For the text-containing cell, return its midpoint in (X, Y) coordinate format. 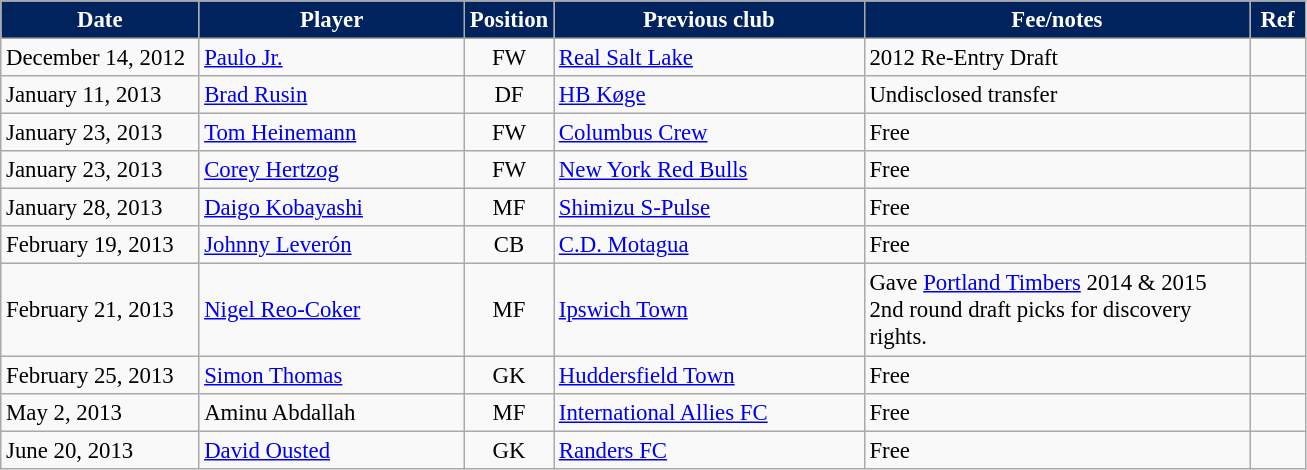
Tom Heinemann (332, 133)
Previous club (710, 20)
New York Red Bulls (710, 170)
Paulo Jr. (332, 58)
Simon Thomas (332, 375)
January 28, 2013 (100, 208)
Fee/notes (1057, 20)
Date (100, 20)
Aminu Abdallah (332, 412)
May 2, 2013 (100, 412)
December 14, 2012 (100, 58)
Brad Rusin (332, 95)
Ipswich Town (710, 310)
June 20, 2013 (100, 450)
Position (508, 20)
Player (332, 20)
Huddersfield Town (710, 375)
February 25, 2013 (100, 375)
Shimizu S-Pulse (710, 208)
Nigel Reo-Coker (332, 310)
Daigo Kobayashi (332, 208)
Johnny Leverón (332, 245)
February 21, 2013 (100, 310)
DF (508, 95)
CB (508, 245)
Corey Hertzog (332, 170)
HB Køge (710, 95)
Undisclosed transfer (1057, 95)
February 19, 2013 (100, 245)
Columbus Crew (710, 133)
C.D. Motagua (710, 245)
2012 Re-Entry Draft (1057, 58)
David Ousted (332, 450)
Real Salt Lake (710, 58)
Ref (1278, 20)
Randers FC (710, 450)
January 11, 2013 (100, 95)
Gave Portland Timbers 2014 & 2015 2nd round draft picks for discovery rights. (1057, 310)
International Allies FC (710, 412)
